Output the [X, Y] coordinate of the center of the cell containing the given text.  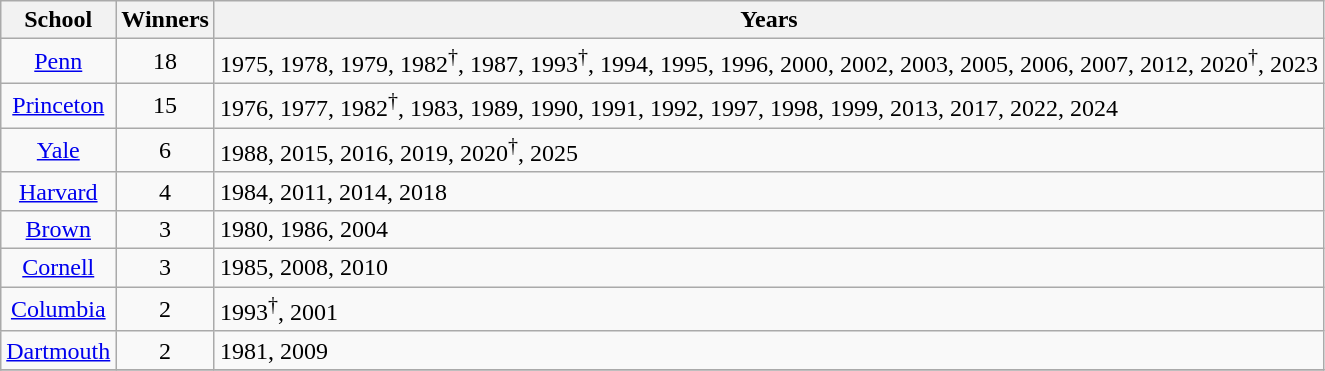
1993†, 2001 [768, 310]
1980, 1986, 2004 [768, 230]
Yale [58, 150]
Harvard [58, 191]
18 [166, 62]
1985, 2008, 2010 [768, 268]
Winners [166, 20]
15 [166, 106]
Penn [58, 62]
4 [166, 191]
Years [768, 20]
Columbia [58, 310]
6 [166, 150]
1976, 1977, 1982†, 1983, 1989, 1990, 1991, 1992, 1997, 1998, 1999, 2013, 2017, 2022, 2024 [768, 106]
1975, 1978, 1979, 1982†, 1987, 1993†, 1994, 1995, 1996, 2000, 2002, 2003, 2005, 2006, 2007, 2012, 2020†, 2023 [768, 62]
1984, 2011, 2014, 2018 [768, 191]
School [58, 20]
Cornell [58, 268]
1988, 2015, 2016, 2019, 2020†, 2025 [768, 150]
Princeton [58, 106]
Dartmouth [58, 350]
Brown [58, 230]
1981, 2009 [768, 350]
